Identify which cell holds the provided text, then report its [X, Y] central coordinate. 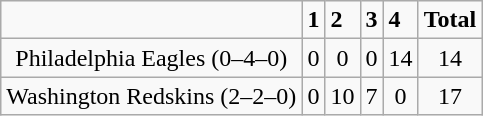
17 [450, 96]
1 [314, 20]
4 [400, 20]
Philadelphia Eagles (0–4–0) [152, 58]
2 [342, 20]
10 [342, 96]
Total [450, 20]
Washington Redskins (2–2–0) [152, 96]
7 [372, 96]
3 [372, 20]
